Pinpoint the cell where the given text exists, returning its (x, y) midpoint coordinate. 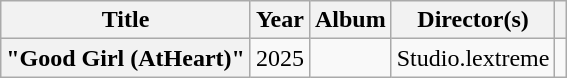
Year (280, 20)
Director(s) (473, 20)
"Good Girl (AtHeart)" (126, 58)
Studio.lextreme (473, 58)
Title (126, 20)
2025 (280, 58)
Album (350, 20)
